From the cell containing the given text, extract its center point as [X, Y] coordinate. 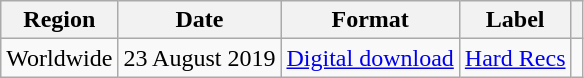
Format [370, 20]
23 August 2019 [200, 58]
Label [515, 20]
Worldwide [60, 58]
Digital download [370, 58]
Region [60, 20]
Date [200, 20]
Hard Recs [515, 58]
